Locate the cell with the specified text and output its [X, Y] center coordinate. 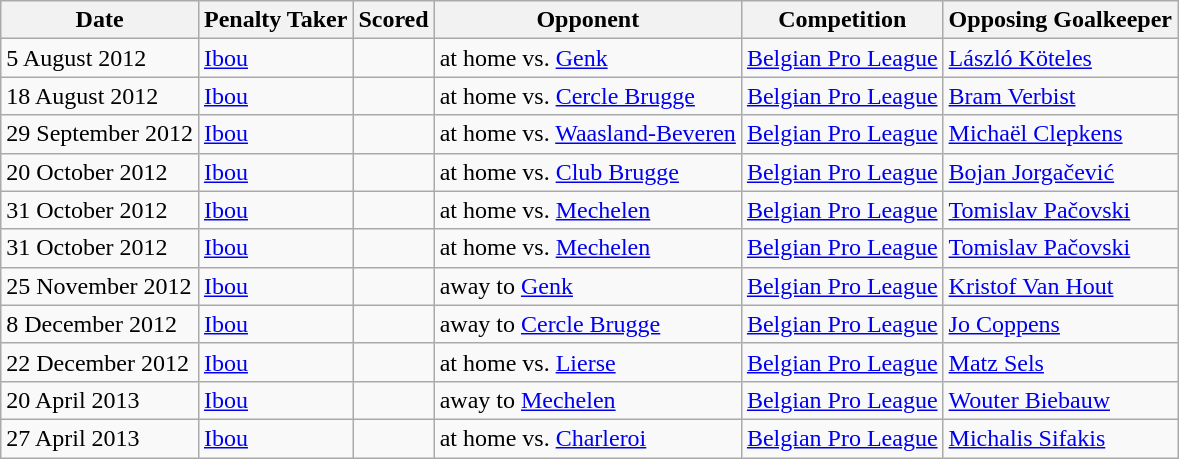
29 September 2012 [100, 134]
22 December 2012 [100, 362]
8 December 2012 [100, 324]
Scored [394, 20]
Kristof Van Hout [1060, 286]
at home vs. Waasland-Beveren [588, 134]
Bojan Jorgačević [1060, 172]
Jo Coppens [1060, 324]
Competition [842, 20]
27 April 2013 [100, 438]
18 August 2012 [100, 96]
at home vs. Lierse [588, 362]
Opponent [588, 20]
20 April 2013 [100, 400]
Opposing Goalkeeper [1060, 20]
25 November 2012 [100, 286]
20 October 2012 [100, 172]
László Köteles [1060, 58]
Michalis Sifakis [1060, 438]
Penalty Taker [275, 20]
at home vs. Club Brugge [588, 172]
Date [100, 20]
at home vs. Genk [588, 58]
Michaël Clepkens [1060, 134]
5 August 2012 [100, 58]
away to Mechelen [588, 400]
Wouter Biebauw [1060, 400]
away to Genk [588, 286]
away to Cercle Brugge [588, 324]
at home vs. Cercle Brugge [588, 96]
at home vs. Charleroi [588, 438]
Matz Sels [1060, 362]
Bram Verbist [1060, 96]
